For the text-containing cell, return its midpoint in [X, Y] coordinate format. 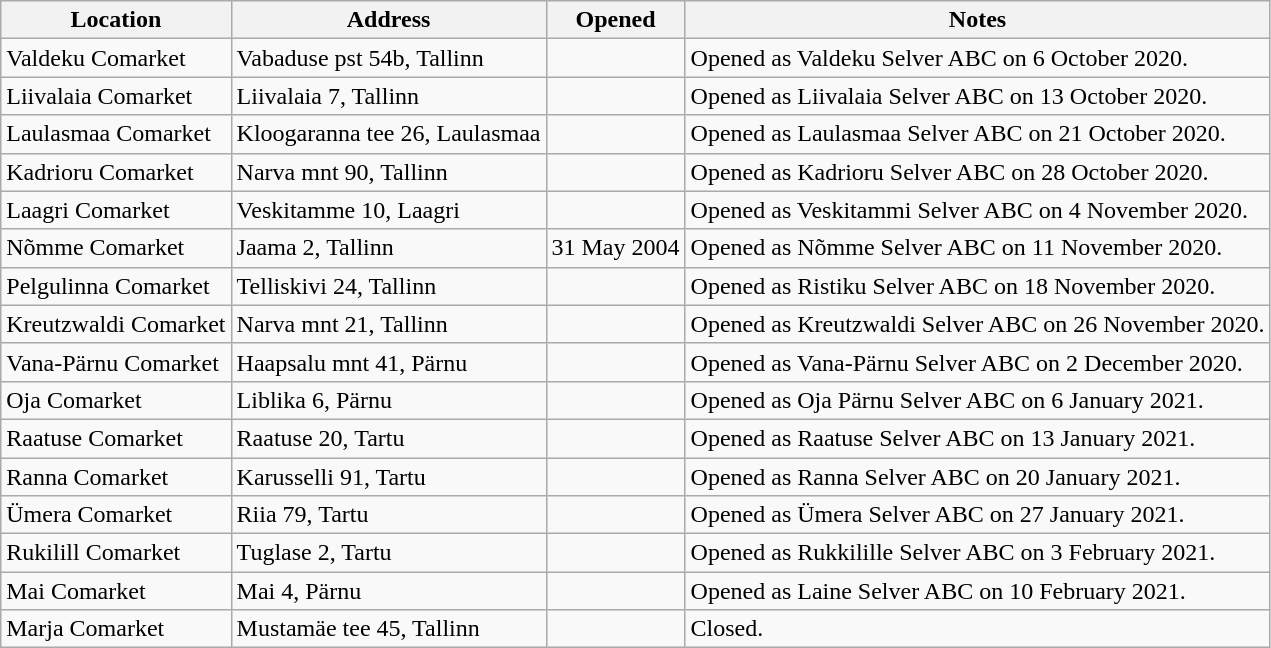
Opened as Ümera Selver ABC on 27 January 2021. [978, 515]
Riia 79, Tartu [388, 515]
Liivalaia Comarket [116, 96]
Address [388, 20]
Opened as Laine Selver ABC on 10 February 2021. [978, 591]
Closed. [978, 629]
Tuglase 2, Tartu [388, 553]
Ranna Comarket [116, 477]
Jaama 2, Tallinn [388, 248]
Opened as Rukkilille Selver ABC on 3 February 2021. [978, 553]
Opened as Oja Pärnu Selver ABC on 6 January 2021. [978, 400]
Mai Comarket [116, 591]
Telliskivi 24, Tallinn [388, 286]
Notes [978, 20]
Kloogaranna tee 26, Laulasmaa [388, 134]
Haapsalu mnt 41, Pärnu [388, 362]
Opened as Nõmme Selver ABC on 11 November 2020. [978, 248]
Pelgulinna Comarket [116, 286]
Veskitamme 10, Laagri [388, 210]
Kreutzwaldi Comarket [116, 324]
Liivalaia 7, Tallinn [388, 96]
Ümera Comarket [116, 515]
Karusselli 91, Tartu [388, 477]
Opened as Veskitammi Selver ABC on 4 November 2020. [978, 210]
Opened as Ristiku Selver ABC on 18 November 2020. [978, 286]
Liblika 6, Pärnu [388, 400]
Narva mnt 21, Tallinn [388, 324]
Opened as Valdeku Selver ABC on 6 October 2020. [978, 58]
Rukilill Comarket [116, 553]
Marja Comarket [116, 629]
Opened as Liivalaia Selver ABC on 13 October 2020. [978, 96]
Opened as Ranna Selver ABC on 20 January 2021. [978, 477]
Opened as Kadrioru Selver ABC on 28 October 2020. [978, 172]
Opened as Raatuse Selver ABC on 13 January 2021. [978, 438]
Mustamäe tee 45, Tallinn [388, 629]
Laulasmaa Comarket [116, 134]
31 May 2004 [616, 248]
Opened as Vana-Pärnu Selver ABC on 2 December 2020. [978, 362]
Location [116, 20]
Raatuse Comarket [116, 438]
Valdeku Comarket [116, 58]
Kadrioru Comarket [116, 172]
Vabaduse pst 54b, Tallinn [388, 58]
Opened [616, 20]
Oja Comarket [116, 400]
Mai 4, Pärnu [388, 591]
Opened as Laulasmaa Selver ABC on 21 October 2020. [978, 134]
Nõmme Comarket [116, 248]
Narva mnt 90, Tallinn [388, 172]
Opened as Kreutzwaldi Selver ABC on 26 November 2020. [978, 324]
Vana-Pärnu Comarket [116, 362]
Laagri Comarket [116, 210]
Raatuse 20, Tartu [388, 438]
